Extract the [x, y] coordinate from the center of the cell holding the provided text.  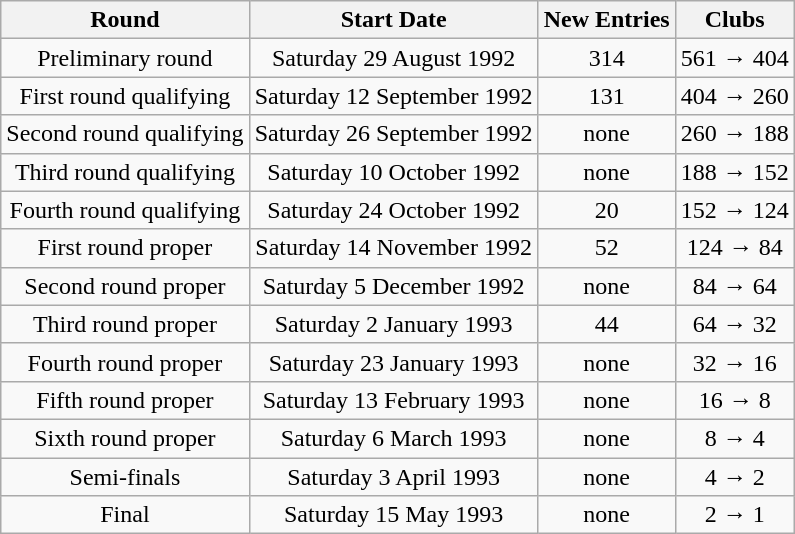
Saturday 13 February 1993 [394, 400]
Saturday 29 August 1992 [394, 58]
Fourth round qualifying [125, 210]
Saturday 10 October 1992 [394, 172]
First round qualifying [125, 96]
64 → 32 [734, 324]
4 → 2 [734, 477]
8 → 4 [734, 438]
44 [606, 324]
131 [606, 96]
Round [125, 20]
52 [606, 248]
Sixth round proper [125, 438]
Saturday 24 October 1992 [394, 210]
188 → 152 [734, 172]
New Entries [606, 20]
Saturday 12 September 1992 [394, 96]
2 → 1 [734, 515]
First round proper [125, 248]
Saturday 26 September 1992 [394, 134]
Saturday 2 January 1993 [394, 324]
Semi-finals [125, 477]
Third round proper [125, 324]
20 [606, 210]
Clubs [734, 20]
152 → 124 [734, 210]
Third round qualifying [125, 172]
Fourth round proper [125, 362]
314 [606, 58]
Saturday 6 March 1993 [394, 438]
124 → 84 [734, 248]
Saturday 14 November 1992 [394, 248]
Saturday 3 April 1993 [394, 477]
Saturday 15 May 1993 [394, 515]
Fifth round proper [125, 400]
404 → 260 [734, 96]
Saturday 23 January 1993 [394, 362]
Saturday 5 December 1992 [394, 286]
561 → 404 [734, 58]
Second round proper [125, 286]
84 → 64 [734, 286]
260 → 188 [734, 134]
Final [125, 515]
32 → 16 [734, 362]
16 → 8 [734, 400]
Preliminary round [125, 58]
Start Date [394, 20]
Second round qualifying [125, 134]
